From the cell containing the given text, extract its center point as [X, Y] coordinate. 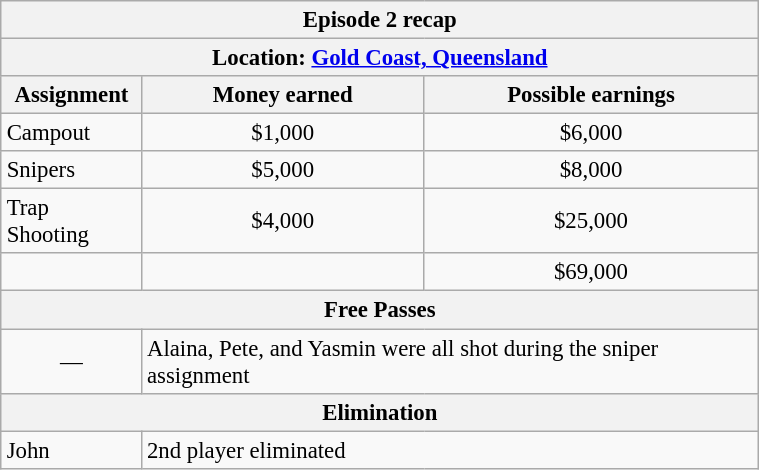
John [71, 450]
Alaina, Pete, and Yasmin were all shot during the sniper assignment [450, 360]
Free Passes [380, 310]
2nd player eliminated [450, 450]
Elimination [380, 412]
Assignment [71, 95]
$1,000 [283, 133]
Location: Gold Coast, Queensland [380, 57]
$5,000 [283, 170]
$25,000 [591, 222]
Trap Shooting [71, 222]
$6,000 [591, 133]
Campout [71, 133]
$8,000 [591, 170]
Money earned [283, 95]
Snipers [71, 170]
Possible earnings [591, 95]
Episode 2 recap [380, 20]
— [71, 360]
$4,000 [283, 222]
$69,000 [591, 272]
